Determine the (X, Y) coordinate at the center of the cell enclosing the given text.  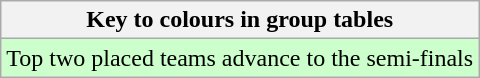
Top two placed teams advance to the semi-finals (240, 58)
Key to colours in group tables (240, 20)
